From the cell containing the given text, extract its center point as [X, Y] coordinate. 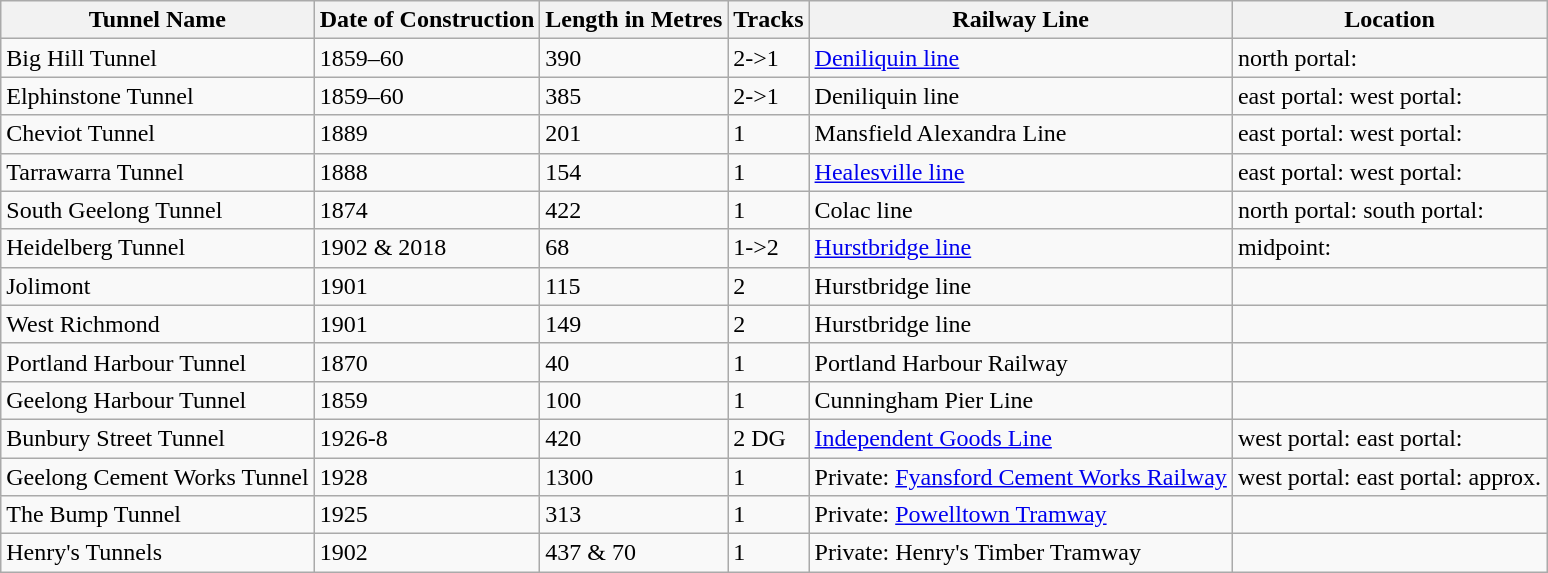
1902 [427, 553]
Colac line [1020, 210]
Private: Powelltown Tramway [1020, 515]
north portal: south portal: [1389, 210]
Cheviot Tunnel [158, 134]
Date of Construction [427, 20]
Private: Henry's Timber Tramway [1020, 553]
1874 [427, 210]
Cunningham Pier Line [1020, 400]
Bunbury Street Tunnel [158, 438]
1902 & 2018 [427, 248]
west portal: east portal: [1389, 438]
313 [634, 515]
Length in Metres [634, 20]
Tracks [768, 20]
1300 [634, 477]
Geelong Cement Works Tunnel [158, 477]
2 DG [768, 438]
The Bump Tunnel [158, 515]
420 [634, 438]
422 [634, 210]
1870 [427, 362]
Heidelberg Tunnel [158, 248]
149 [634, 324]
100 [634, 400]
Jolimont [158, 286]
Portland Harbour Tunnel [158, 362]
40 [634, 362]
Railway Line [1020, 20]
West Richmond [158, 324]
1888 [427, 172]
Big Hill Tunnel [158, 58]
1926-8 [427, 438]
Tunnel Name [158, 20]
Portland Harbour Railway [1020, 362]
Geelong Harbour Tunnel [158, 400]
South Geelong Tunnel [158, 210]
115 [634, 286]
1928 [427, 477]
Healesville line [1020, 172]
Elphinstone Tunnel [158, 96]
Henry's Tunnels [158, 553]
Independent Goods Line [1020, 438]
154 [634, 172]
1859 [427, 400]
437 & 70 [634, 553]
1889 [427, 134]
1925 [427, 515]
1->2 [768, 248]
north portal: [1389, 58]
390 [634, 58]
Mansfield Alexandra Line [1020, 134]
Private: Fyansford Cement Works Railway [1020, 477]
west portal: east portal: approx. [1389, 477]
Tarrawarra Tunnel [158, 172]
201 [634, 134]
midpoint: [1389, 248]
Location [1389, 20]
68 [634, 248]
385 [634, 96]
